Scan for the cell matching the given text and deliver its [x, y] coordinate at center. 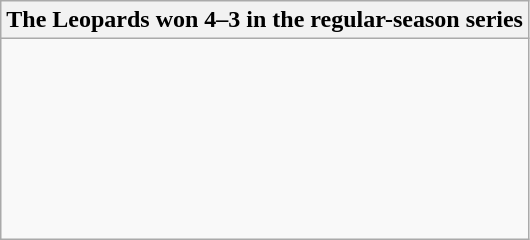
The Leopards won 4–3 in the regular-season series [265, 20]
